From the cell containing the given text, extract its center point as [x, y] coordinate. 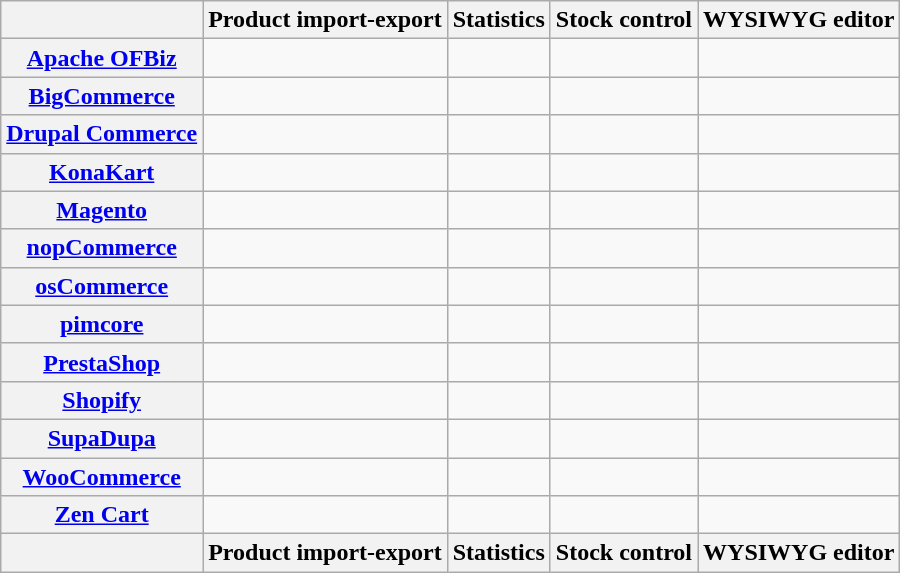
WooCommerce [102, 477]
SupaDupa [102, 438]
PrestaShop [102, 362]
KonaKart [102, 172]
pimcore [102, 324]
Magento [102, 210]
Zen Cart [102, 515]
Drupal Commerce [102, 134]
osCommerce [102, 286]
nopCommerce [102, 248]
Shopify [102, 400]
BigCommerce [102, 96]
Apache OFBiz [102, 58]
